Output the (X, Y) coordinate of the center of the cell containing the given text.  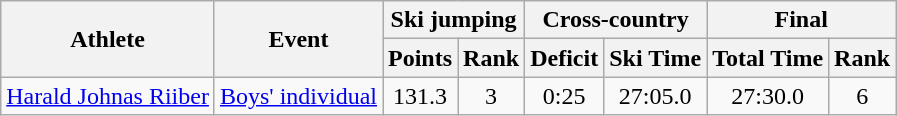
Athlete (108, 39)
Ski jumping (453, 20)
27:05.0 (656, 96)
3 (492, 96)
0:25 (564, 96)
Final (802, 20)
Deficit (564, 58)
Cross-country (616, 20)
Points (420, 58)
Boys' individual (298, 96)
Total Time (768, 58)
Event (298, 39)
Ski Time (656, 58)
27:30.0 (768, 96)
6 (862, 96)
131.3 (420, 96)
Harald Johnas Riiber (108, 96)
